Return (x, y) of the center of cell containing provided text 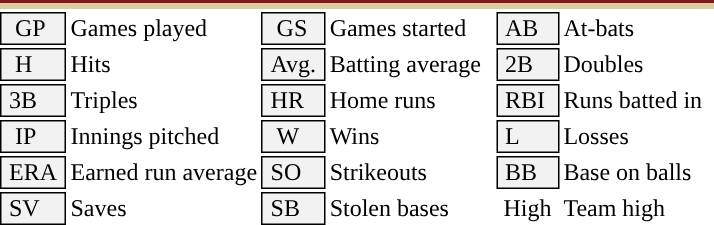
2B (528, 64)
Home runs (410, 100)
Losses (638, 136)
GS (294, 28)
At-bats (638, 28)
Batting average (410, 64)
Games started (410, 28)
SO (294, 172)
HR (294, 100)
Earned run average (164, 172)
ERA (33, 172)
Games played (164, 28)
Saves (164, 208)
High (528, 208)
3B (33, 100)
Base on balls (638, 172)
SB (294, 208)
W (294, 136)
Runs batted in (638, 100)
IP (33, 136)
RBI (528, 100)
GP (33, 28)
BB (528, 172)
L (528, 136)
Wins (410, 136)
Strikeouts (410, 172)
Hits (164, 64)
AB (528, 28)
Triples (164, 100)
Innings pitched (164, 136)
H (33, 64)
SV (33, 208)
Avg. (294, 64)
Doubles (638, 64)
Team high (638, 208)
Stolen bases (410, 208)
